Detect which cell encompasses the target text, then output its [x, y] center coordinate. 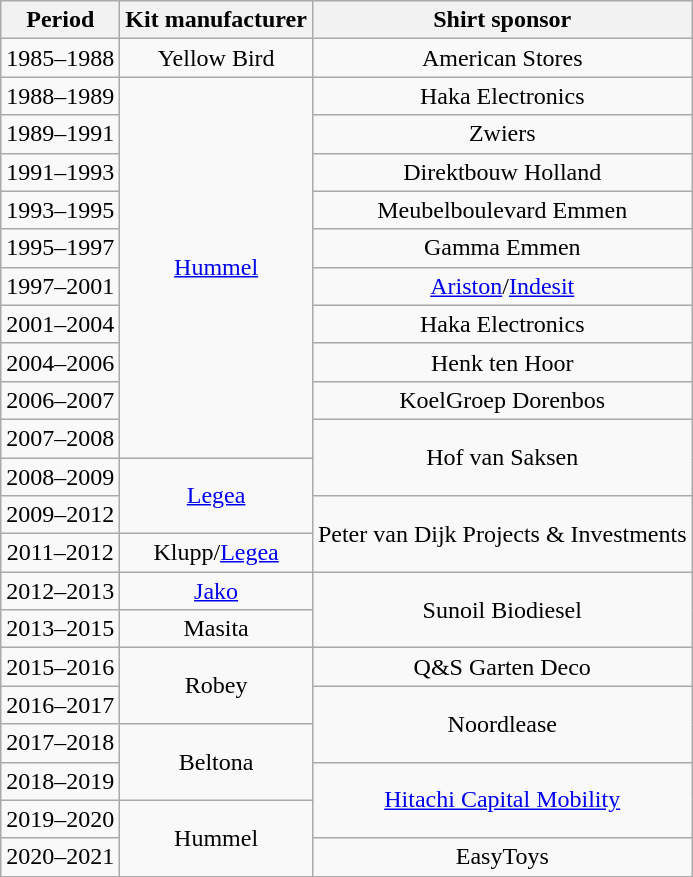
Hitachi Capital Mobility [502, 800]
2015–2016 [60, 667]
Sunoil Biodiesel [502, 610]
2012–2013 [60, 591]
2020–2021 [60, 857]
1985–1988 [60, 58]
2013–2015 [60, 629]
2018–2019 [60, 781]
1995–1997 [60, 248]
2007–2008 [60, 438]
Meubelboulevard Emmen [502, 210]
Direktbouw Holland [502, 172]
Jako [216, 591]
1991–1993 [60, 172]
Shirt sponsor [502, 20]
Hof van Saksen [502, 457]
2008–2009 [60, 477]
Henk ten Hoor [502, 362]
2016–2017 [60, 705]
Beltona [216, 762]
2006–2007 [60, 400]
1993–1995 [60, 210]
1997–2001 [60, 286]
2009–2012 [60, 515]
2004–2006 [60, 362]
American Stores [502, 58]
Zwiers [502, 134]
EasyToys [502, 857]
Period [60, 20]
Q&S Garten Deco [502, 667]
Noordlease [502, 724]
1989–1991 [60, 134]
Kit manufacturer [216, 20]
Masita [216, 629]
Klupp/Legea [216, 553]
KoelGroep Dorenbos [502, 400]
2011–2012 [60, 553]
Peter van Dijk Projects & Investments [502, 534]
Yellow Bird [216, 58]
1988–1989 [60, 96]
Ariston/Indesit [502, 286]
2001–2004 [60, 324]
Legea [216, 496]
2019–2020 [60, 819]
Gamma Emmen [502, 248]
Robey [216, 686]
2017–2018 [60, 743]
